From the cell containing the given text, extract its center point as (x, y) coordinate. 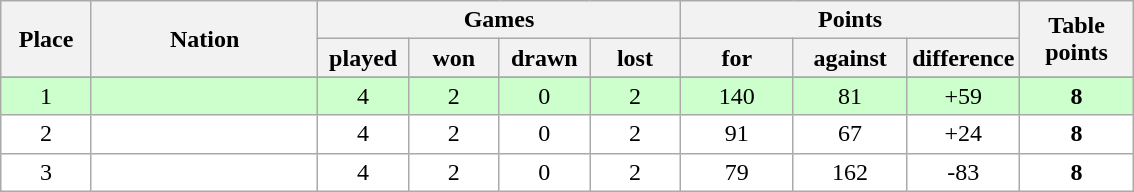
for (736, 58)
against (850, 58)
3 (46, 172)
81 (850, 96)
79 (736, 172)
difference (964, 58)
Points (850, 20)
67 (850, 134)
Games (499, 20)
won (454, 58)
Tablepoints (1076, 39)
drawn (544, 58)
Nation (204, 39)
-83 (964, 172)
played (364, 58)
91 (736, 134)
+59 (964, 96)
+24 (964, 134)
1 (46, 96)
Place (46, 39)
lost (636, 58)
140 (736, 96)
162 (850, 172)
